Capture the cell that displays the provided text and extract its [x, y] central coordinate. 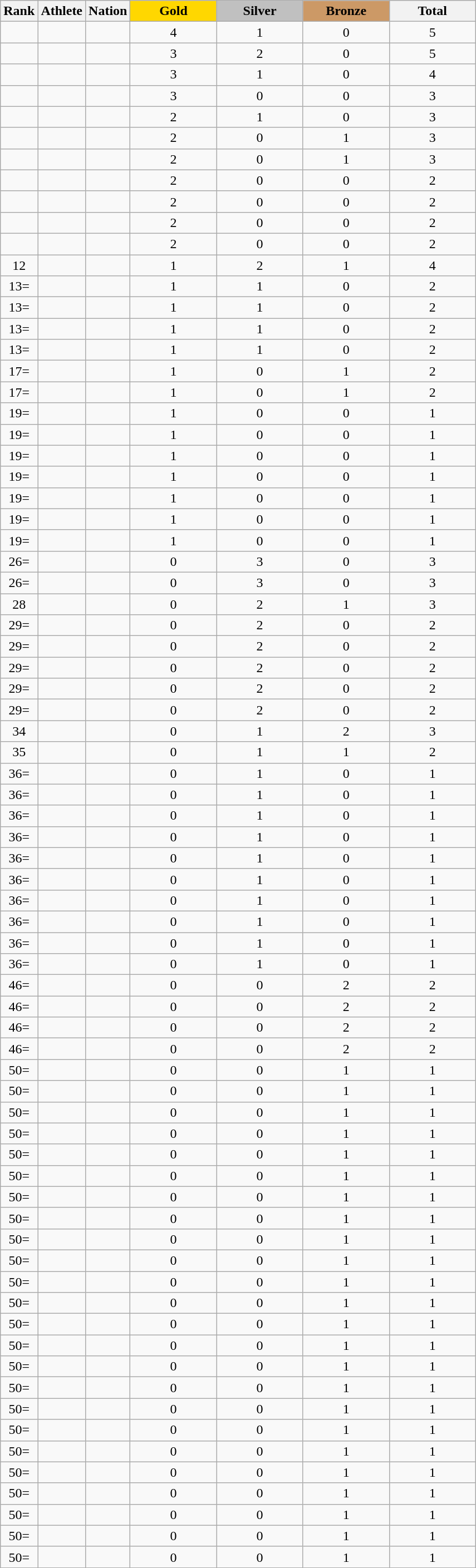
34 [19, 731]
35 [19, 752]
Gold [174, 11]
Rank [19, 11]
Athlete [62, 11]
Total [432, 11]
Nation [108, 11]
Bronze [346, 11]
12 [19, 265]
Silver [259, 11]
28 [19, 604]
